Pinpoint the cell where the given text exists, returning its [x, y] midpoint coordinate. 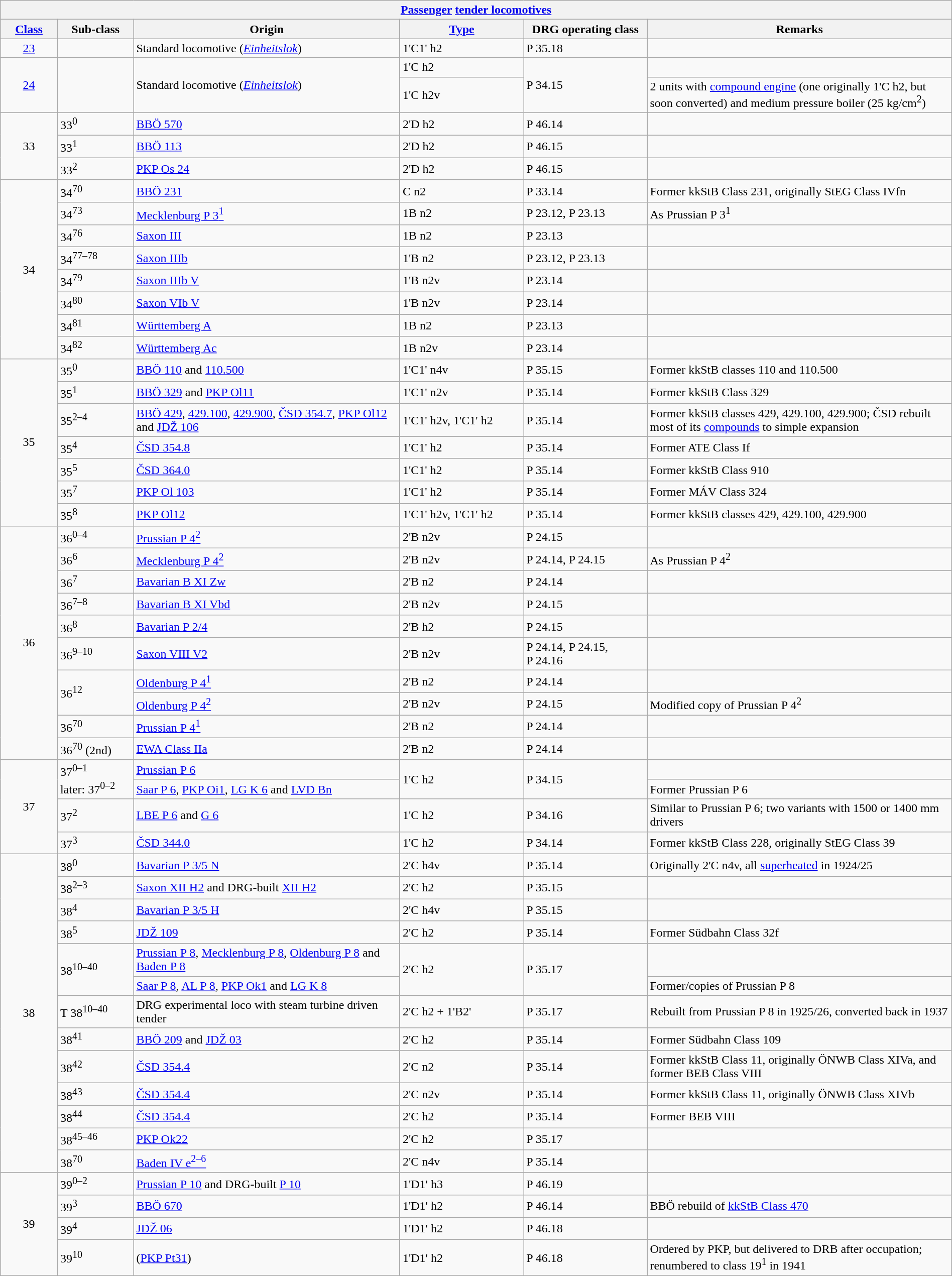
3477–78 [95, 258]
37 [29, 807]
3470 [95, 191]
Prussian P 41 [267, 726]
Saxon VIII V2 [267, 654]
385 [95, 932]
PKP Os 24 [267, 169]
Former Südbahn Class 109 [799, 1039]
352–4 [95, 420]
P 34.14 [585, 843]
Sub-class [95, 29]
LBE P 6 and G 6 [267, 816]
33 [29, 147]
Former kkStB classes 429, 429.100, 429.900; ČSD rebuilt most of its compounds to simple expansion [799, 420]
366 [95, 559]
330 [95, 125]
Former kkStB Class 228, originally StEG Class 39 [799, 843]
BBÖ 110 and 110.500 [267, 371]
Württemberg Ac [267, 347]
3480 [95, 303]
Bavarian P 2/4 [267, 627]
P 46.19 [585, 1184]
3670 (2nd) [95, 749]
Saxon IIIb [267, 258]
Similar to Prussian P 6; two variants with 1500 or 1400 mm drivers [799, 816]
Class [29, 29]
3845–46 [95, 1139]
DRG operating class [585, 29]
Baden IV e2–6 [267, 1161]
Former Prussian P 6 [799, 789]
3841 [95, 1039]
Type [461, 29]
BBÖ 209 and JDŽ 03 [267, 1039]
Former BEB VIII [799, 1117]
Saxon XII H2 and DRG-built XII H2 [267, 888]
380 [95, 866]
Oldenburg P 41 [267, 682]
360–4 [95, 537]
(PKP Pt31) [267, 1258]
3910 [95, 1258]
PKP Ol12 [267, 514]
2'C n4v [461, 1161]
2'C n2v [461, 1095]
355 [95, 470]
331 [95, 147]
Prussian P 8, Mecklenburg P 8, Oldenburg P 8 and Baden P 8 [267, 960]
372 [95, 816]
3844 [95, 1117]
EWA Class IIa [267, 749]
354 [95, 448]
ČSD 354.8 [267, 448]
394 [95, 1228]
36 [29, 643]
3473 [95, 214]
Former/copies of Prussian P 8 [799, 986]
24 [29, 85]
T 3810–40 [95, 1011]
BBÖ 570 [267, 125]
C n2 [461, 191]
PKP Ok22 [267, 1139]
Former kkStB Class 11, originally ÖNWB Class XIVa, and former BEB Class VIII [799, 1067]
PKP Ol 103 [267, 492]
1'C h2v [461, 95]
BBÖ 231 [267, 191]
Saxon III [267, 236]
ČSD 364.0 [267, 470]
34 [29, 269]
Saxon IIIb V [267, 280]
Bavarian B XI Zw [267, 582]
357 [95, 492]
367–8 [95, 605]
Bavarian B XI Vbd [267, 605]
3870 [95, 1161]
3842 [95, 1067]
373 [95, 843]
Bavarian P 3/5 H [267, 910]
367 [95, 582]
1'B n2 [461, 258]
1'D1' h3 [461, 1184]
Württemberg A [267, 325]
BBÖ 113 [267, 147]
332 [95, 169]
BBÖ 429, 429.100, 429.900, ČSD 354.7, PKP Ol12 and JDŽ 106 [267, 420]
39 [29, 1224]
3481 [95, 325]
Former kkStB Class 910 [799, 470]
351 [95, 393]
Former kkStB Class 11, originally ÖNWB Class XIVb [799, 1095]
3810–40 [95, 969]
3479 [95, 280]
P 24.14, P 24.15 [585, 559]
350 [95, 371]
JDŽ 06 [267, 1228]
3482 [95, 347]
393 [95, 1206]
Former kkStB classes 429, 429.100, 429.900 [799, 514]
Modified copy of Prussian P 42 [799, 704]
35 [29, 442]
3843 [95, 1095]
2'C h2 + 1'B2' [461, 1011]
Former MÁV Class 324 [799, 492]
358 [95, 514]
Prussian P 6 [267, 769]
Prussian P 42 [267, 537]
Former ATE Class If [799, 448]
Saar P 6, PKP Oi1, LG K 6 and LVD Bn [267, 789]
P 24.14, P 24.15, P 24.16 [585, 654]
P 35.18 [585, 48]
3670 [95, 726]
JDŽ 109 [267, 932]
1B n2v [461, 347]
390–2 [95, 1184]
38 [29, 1013]
Oldenburg P 42 [267, 704]
23 [29, 48]
Former kkStB Class 329 [799, 393]
2 units with compound engine (one originally 1'C h2, but soon converted) and medium pressure boiler (25 kg/cm2) [799, 95]
P 34.16 [585, 816]
BBÖ rebuild of kkStB Class 470 [799, 1206]
Mecklenburg P 31 [267, 214]
384 [95, 910]
370–1 later: 370–2 [95, 779]
1'C1' n4v [461, 371]
Remarks [799, 29]
Saar P 8, AL P 8, PKP Ok1 and LG K 8 [267, 986]
DRG experimental loco with steam turbine driven tender [267, 1011]
Former kkStB classes 110 and 110.500 [799, 371]
P 33.14 [585, 191]
369–10 [95, 654]
Originally 2'C n4v, all superheated in 1924/25 [799, 866]
Ordered by PKP, but delivered to DRB after occupation; renumbered to class 191 in 1941 [799, 1258]
3612 [95, 693]
Mecklenburg P 42 [267, 559]
Passenger tender locomotives [476, 10]
2'B h2 [461, 627]
3476 [95, 236]
2'C n2 [461, 1067]
Rebuilt from Prussian P 8 in 1925/26, converted back in 1937 [799, 1011]
368 [95, 627]
BBÖ 329 and PKP Ol11 [267, 393]
Former kkStB Class 231, originally StEG Class IVfn [799, 191]
BBÖ 670 [267, 1206]
Bavarian P 3/5 N [267, 866]
As Prussian P 42 [799, 559]
382–3 [95, 888]
ČSD 344.0 [267, 843]
Origin [267, 29]
1'C1' n2v [461, 393]
As Prussian P 31 [799, 214]
Prussian P 10 and DRG-built P 10 [267, 1184]
Saxon VIb V [267, 303]
Former Südbahn Class 32f [799, 932]
